Identify which cell holds the provided text, then report its (X, Y) central coordinate. 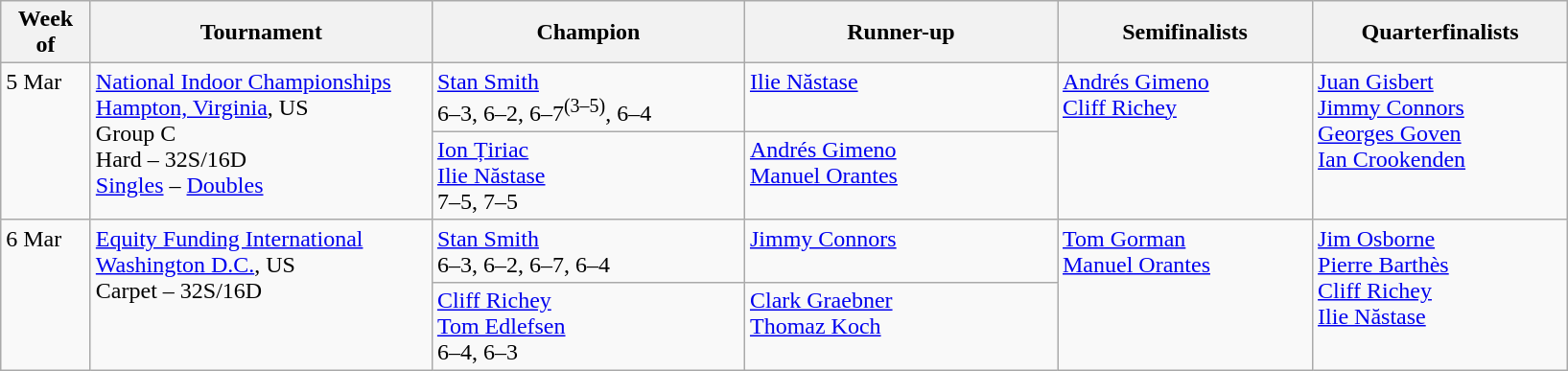
Ilie Năstase (901, 98)
Andrés Gimeno Manuel Orantes (901, 175)
Week of (46, 33)
Jimmy Connors (901, 251)
Juan Gisbert Jimmy Connors Georges Goven Ian Crookenden (1440, 142)
Tom Gorman Manuel Orantes (1184, 295)
Jim Osborne Pierre Barthès Cliff Richey Ilie Năstase (1440, 295)
Equity Funding InternationalWashington D.C., US Carpet – 32S/16D (261, 295)
Cliff Richey Tom Edlefsen 6–4, 6–3 (588, 326)
Ion Țiriac Ilie Năstase 7–5, 7–5 (588, 175)
Semifinalists (1184, 33)
Clark Graebner Thomaz Koch (901, 326)
Quarterfinalists (1440, 33)
Champion (588, 33)
Stan Smith 6–3, 6–2, 6–7(3–5), 6–4 (588, 98)
Andrés Gimeno Cliff Richey (1184, 142)
5 Mar (46, 142)
6 Mar (46, 295)
Runner-up (901, 33)
National Indoor ChampionshipsHampton, Virginia, US Group C Hard – 32S/16D Singles – Doubles (261, 142)
Tournament (261, 33)
Stan Smith 6–3, 6–2, 6–7, 6–4 (588, 251)
